Pinpoint the cell where the given text exists, returning its [X, Y] midpoint coordinate. 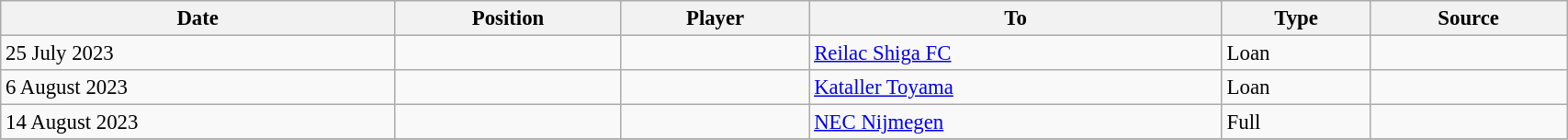
Type [1295, 18]
Kataller Toyama [1016, 87]
Date [198, 18]
Source [1469, 18]
25 July 2023 [198, 53]
Position [509, 18]
NEC Nijmegen [1016, 122]
Full [1295, 122]
To [1016, 18]
Reilac Shiga FC [1016, 53]
6 August 2023 [198, 87]
Player [715, 18]
14 August 2023 [198, 122]
